Return the [X, Y] coordinate for the center point of the cell that contains the specified text.  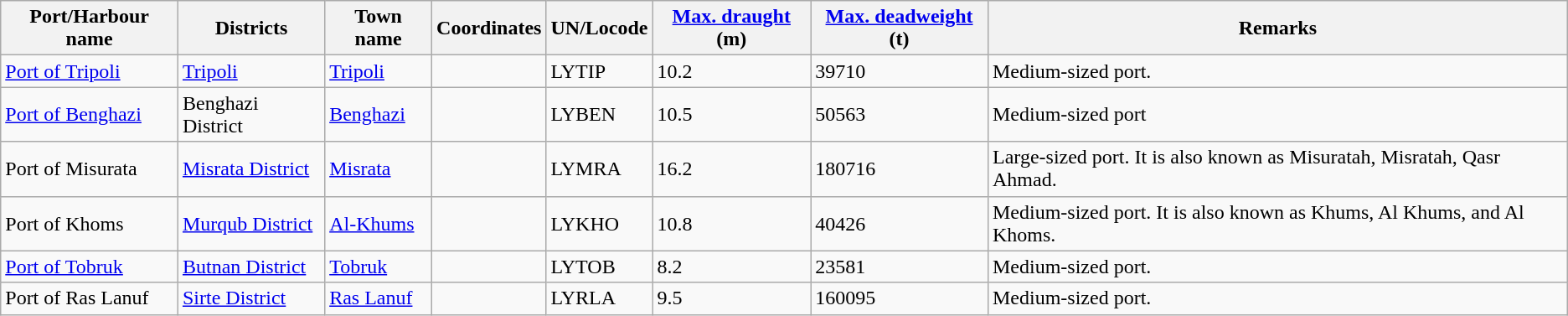
Max. deadweight (t) [900, 28]
10.8 [732, 223]
Coordinates [489, 28]
LYTIP [600, 71]
Misrata District [251, 169]
LYMRA [600, 169]
Port of Tobruk [90, 267]
Town name [379, 28]
16.2 [732, 169]
180716 [900, 169]
Medium-sized port [1277, 114]
UN/Locode [600, 28]
Large-sized port. It is also known as Misuratah, Misratah, Qasr Ahmad. [1277, 169]
39710 [900, 71]
Port of Benghazi [90, 114]
Misrata [379, 169]
Districts [251, 28]
Port of Tripoli [90, 71]
Benghazi District [251, 114]
LYTOB [600, 267]
Ras Lanuf [379, 298]
Murqub District [251, 223]
Tobruk [379, 267]
Max. draught (m) [732, 28]
Port/Harbour name [90, 28]
Port of Misurata [90, 169]
Port of Ras Lanuf [90, 298]
23581 [900, 267]
Butnan District [251, 267]
50563 [900, 114]
Remarks [1277, 28]
LYRLA [600, 298]
Medium-sized port. It is also known as Khums, Al Khums, and Al Khoms. [1277, 223]
160095 [900, 298]
Benghazi [379, 114]
40426 [900, 223]
Sirte District [251, 298]
Port of Khoms [90, 223]
10.5 [732, 114]
8.2 [732, 267]
9.5 [732, 298]
Al-Khums [379, 223]
10.2 [732, 71]
LYBEN [600, 114]
LYKHO [600, 223]
